Search for the cell housing the specified text and yield its (X, Y) center coordinate. 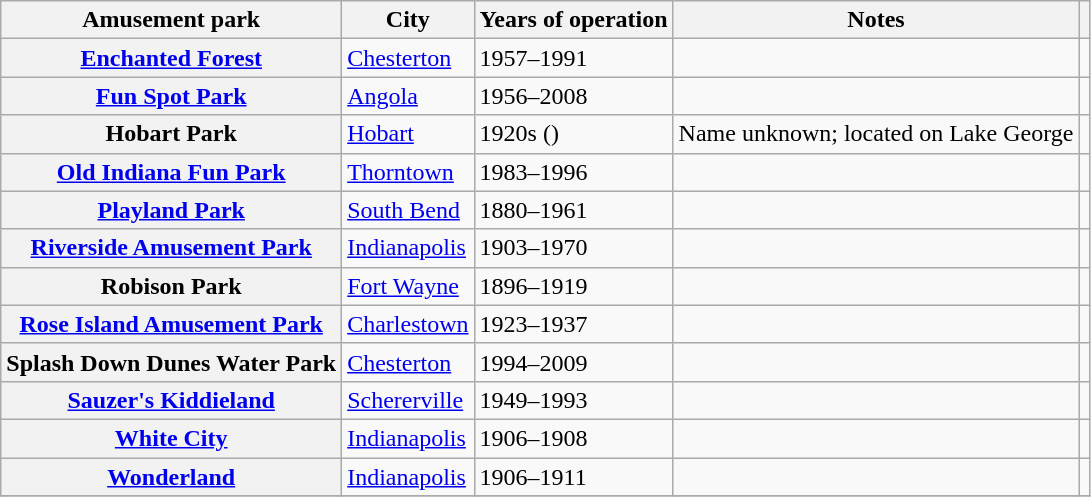
Splash Down Dunes Water Park (172, 362)
South Bend (408, 210)
1906–1908 (574, 438)
Notes (876, 20)
Sauzer's Kiddieland (172, 400)
Schererville (408, 400)
Enchanted Forest (172, 58)
Years of operation (574, 20)
Rose Island Amusement Park (172, 324)
Playland Park (172, 210)
1906–1911 (574, 477)
Hobart Park (172, 134)
Amusement park (172, 20)
Old Indiana Fun Park (172, 172)
Charlestown (408, 324)
Fun Spot Park (172, 96)
1956–2008 (574, 96)
1994–2009 (574, 362)
White City (172, 438)
1923–1937 (574, 324)
1920s () (574, 134)
Thorntown (408, 172)
Name unknown; located on Lake George (876, 134)
Hobart (408, 134)
Fort Wayne (408, 286)
1957–1991 (574, 58)
Angola (408, 96)
1896–1919 (574, 286)
1903–1970 (574, 248)
Wonderland (172, 477)
1949–1993 (574, 400)
Robison Park (172, 286)
1880–1961 (574, 210)
City (408, 20)
Riverside Amusement Park (172, 248)
1983–1996 (574, 172)
